Provide the [x, y] coordinate of the cell's center where the given text is located.  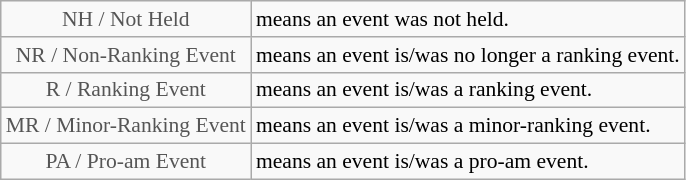
PA / Pro-am Event [126, 162]
means an event is/was no longer a ranking event. [468, 55]
means an event is/was a ranking event. [468, 90]
means an event was not held. [468, 19]
means an event is/was a minor-ranking event. [468, 126]
NR / Non-Ranking Event [126, 55]
means an event is/was a pro-am event. [468, 162]
R / Ranking Event [126, 90]
MR / Minor-Ranking Event [126, 126]
NH / Not Held [126, 19]
